Determine the [X, Y] coordinate at the center of the cell enclosing the given text.  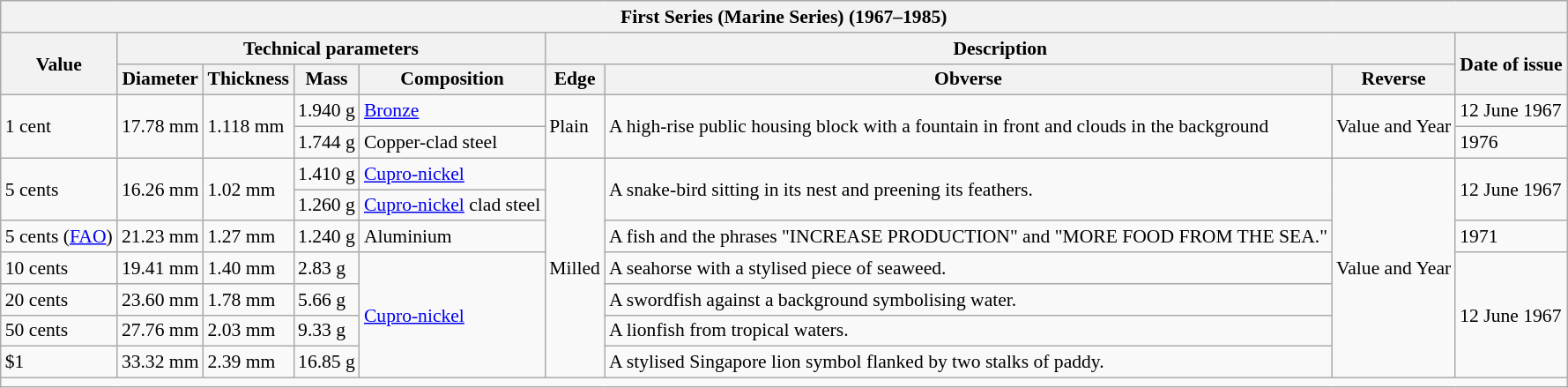
A fish and the phrases "INCREASE PRODUCTION" and "MORE FOOD FROM THE SEA." [968, 237]
Aluminium [452, 237]
Mass [326, 79]
5.66 g [326, 300]
1.940 g [326, 111]
20 cents [59, 300]
Cupro-nickel clad steel [452, 205]
Composition [452, 79]
1.260 g [326, 205]
Edge [575, 79]
Value [59, 63]
Thickness [249, 79]
17.78 mm [160, 127]
A swordfish against a background symbolising water. [968, 300]
Reverse [1393, 79]
27.76 mm [160, 331]
Diameter [160, 79]
16.26 mm [160, 189]
A lionfish from tropical waters. [968, 331]
1.410 g [326, 174]
1.78 mm [249, 300]
5 cents (FAO) [59, 237]
Plain [575, 127]
1976 [1511, 143]
50 cents [59, 331]
16.85 g [326, 362]
A seahorse with a stylised piece of seaweed. [968, 268]
2.39 mm [249, 362]
33.32 mm [160, 362]
10 cents [59, 268]
A high-rise public housing block with a fountain in front and clouds in the background [968, 127]
$1 [59, 362]
21.23 mm [160, 237]
2.03 mm [249, 331]
5 cents [59, 189]
19.41 mm [160, 268]
1 cent [59, 127]
A snake-bird sitting in its nest and preening its feathers. [968, 189]
1.40 mm [249, 268]
Technical parameters [331, 48]
Milled [575, 268]
1.27 mm [249, 237]
1.02 mm [249, 189]
A stylised Singapore lion symbol flanked by two stalks of paddy. [968, 362]
First Series (Marine Series) (1967–1985) [784, 17]
Copper-clad steel [452, 143]
1971 [1511, 237]
23.60 mm [160, 300]
2.83 g [326, 268]
Date of issue [1511, 63]
9.33 g [326, 331]
1.744 g [326, 143]
Bronze [452, 111]
1.118 mm [249, 127]
Description [1000, 48]
Obverse [968, 79]
1.240 g [326, 237]
